Search for the cell housing the specified text and yield its (X, Y) center coordinate. 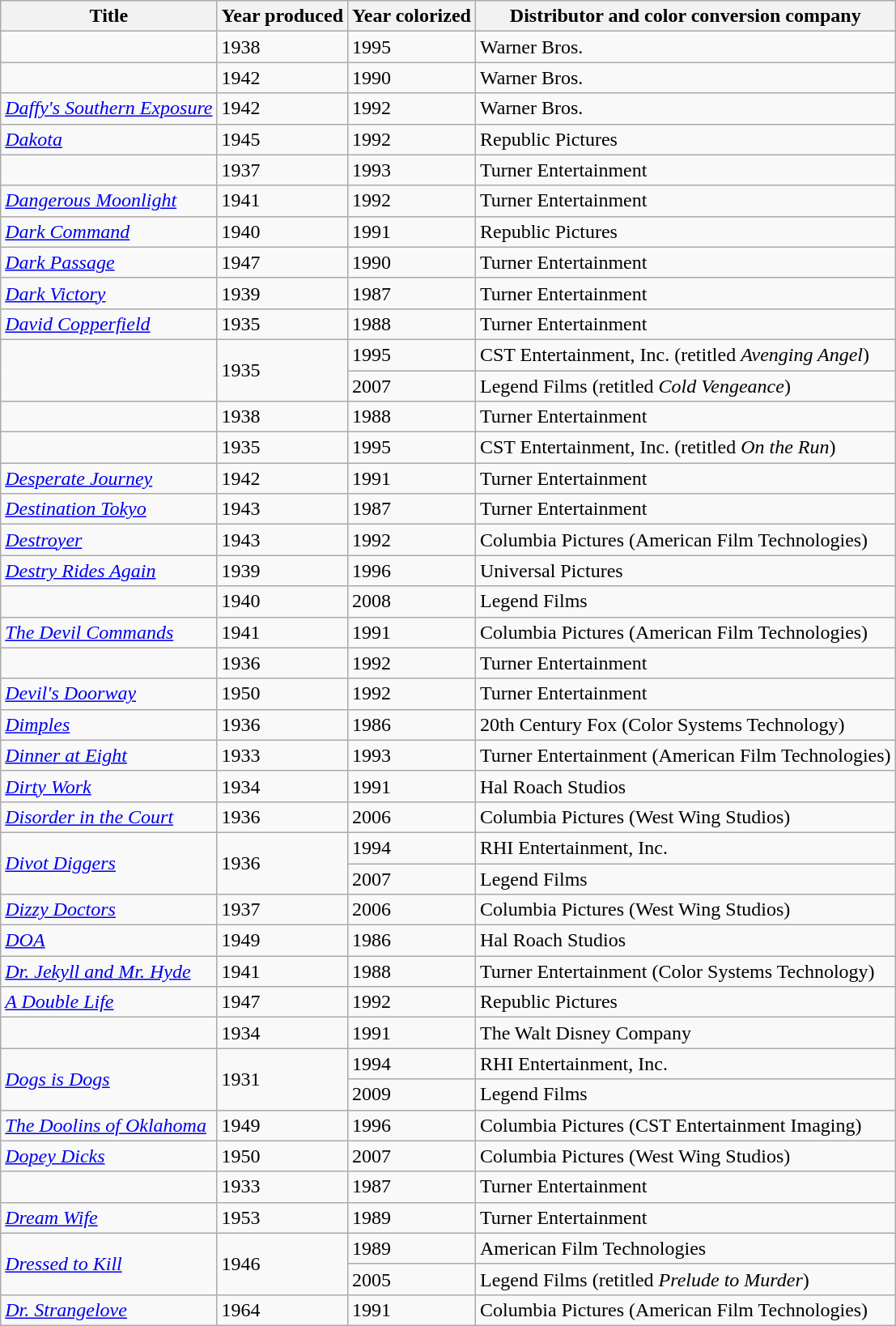
Dimples (108, 725)
The Devil Commands (108, 632)
Disorder in the Court (108, 817)
Devil's Doorway (108, 694)
Columbia Pictures (CST Entertainment Imaging) (685, 1125)
Legend Films (retitled Prelude to Murder) (685, 1279)
David Copperfield (108, 324)
Destination Tokyo (108, 509)
2008 (412, 601)
Divot Diggers (108, 863)
1931 (282, 1079)
Dinner at Eight (108, 755)
Dizzy Doctors (108, 910)
Year produced (282, 16)
Dirty Work (108, 786)
1945 (282, 139)
DOA (108, 941)
20th Century Fox (Color Systems Technology) (685, 725)
Dr. Strangelove (108, 1310)
Dr. Jekyll and Mr. Hyde (108, 971)
CST Entertainment, Inc. (retitled Avenging Angel) (685, 355)
Year colorized (412, 16)
1953 (282, 1218)
The Doolins of Oklahoma (108, 1125)
Turner Entertainment (Color Systems Technology) (685, 971)
Turner Entertainment (American Film Technologies) (685, 755)
Dream Wife (108, 1218)
Dakota (108, 139)
American Film Technologies (685, 1248)
Dangerous Moonlight (108, 201)
Universal Pictures (685, 571)
Daffy's Southern Exposure (108, 108)
Title (108, 16)
2009 (412, 1094)
Dressed to Kill (108, 1264)
Dogs is Dogs (108, 1079)
Dark Victory (108, 293)
Destroyer (108, 540)
The Walt Disney Company (685, 1033)
Dark Command (108, 232)
1964 (282, 1310)
A Double Life (108, 1002)
Dark Passage (108, 262)
Distributor and color conversion company (685, 16)
Desperate Journey (108, 478)
1946 (282, 1264)
Legend Films (retitled Cold Vengeance) (685, 386)
CST Entertainment, Inc. (retitled On the Run) (685, 448)
Destry Rides Again (108, 571)
Dopey Dicks (108, 1156)
2005 (412, 1279)
